Return the [x, y] coordinate for the center point of the cell that contains the specified text.  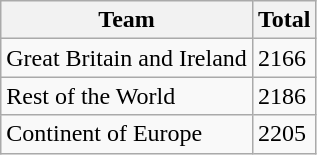
Rest of the World [127, 96]
Continent of Europe [127, 134]
2166 [284, 58]
Total [284, 20]
2205 [284, 134]
2186 [284, 96]
Team [127, 20]
Great Britain and Ireland [127, 58]
